From the cell containing the given text, extract its center point as [x, y] coordinate. 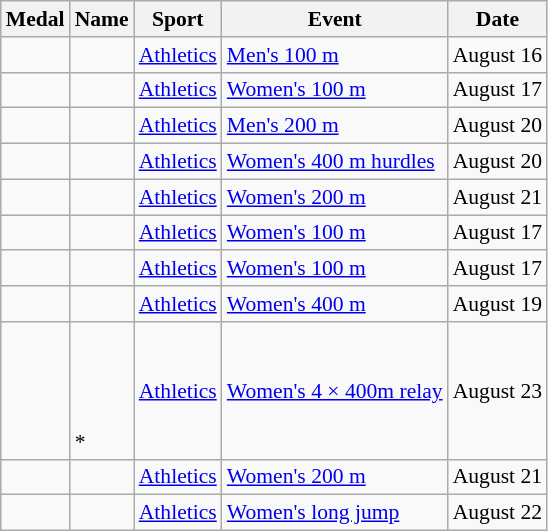
Date [498, 19]
Women's long jump [335, 513]
Women's 4 × 400m relay [335, 391]
Women's 400 m [335, 304]
August 19 [498, 304]
August 16 [498, 55]
Event [335, 19]
Sport [178, 19]
August 22 [498, 513]
Men's 200 m [335, 126]
Men's 100 m [335, 55]
* [102, 391]
Women's 400 m hurdles [335, 162]
August 23 [498, 391]
Name [102, 19]
Medal [36, 19]
